Output the (X, Y) coordinate of the center of the cell containing the given text.  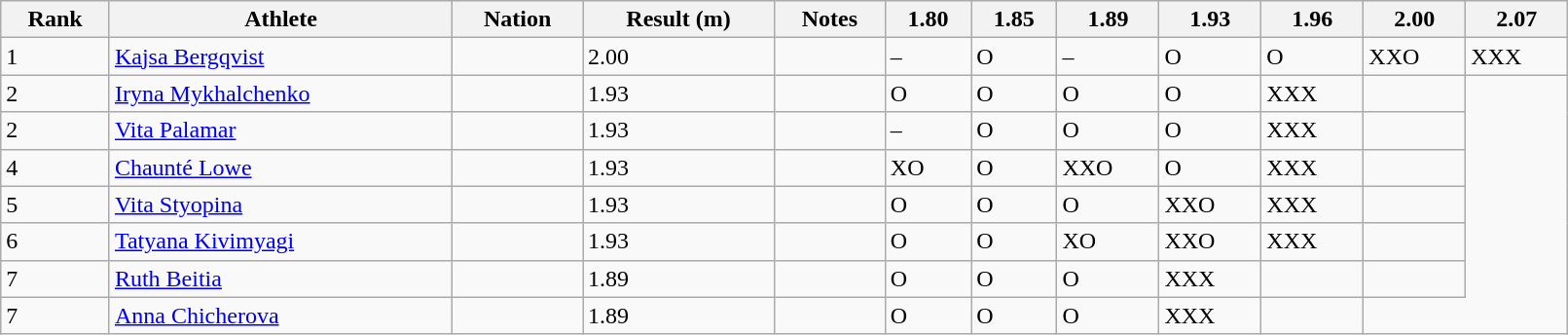
Athlete (280, 19)
Ruth Beitia (280, 279)
Chaunté Lowe (280, 167)
Kajsa Bergqvist (280, 56)
Tatyana Kivimyagi (280, 242)
Vita Palamar (280, 130)
Notes (830, 19)
1.85 (1014, 19)
1.96 (1312, 19)
6 (55, 242)
4 (55, 167)
Nation (518, 19)
1 (55, 56)
Vita Styopina (280, 205)
Anna Chicherova (280, 316)
1.80 (928, 19)
Iryna Mykhalchenko (280, 93)
2.07 (1516, 19)
Rank (55, 19)
5 (55, 205)
Result (m) (677, 19)
